Determine the [x, y] coordinate at the center of the cell enclosing the given text.  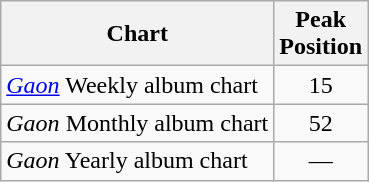
15 [321, 85]
PeakPosition [321, 34]
Chart [138, 34]
52 [321, 123]
Gaon Monthly album chart [138, 123]
Gaon Weekly album chart [138, 85]
Gaon Yearly album chart [138, 161]
— [321, 161]
